Provide the [X, Y] coordinate of the cell's center where the given text is located.  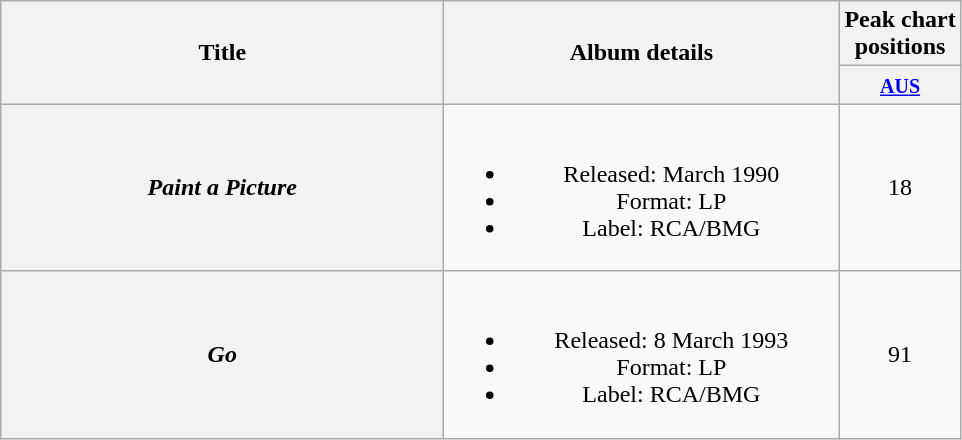
Peak chartpositions [900, 34]
91 [900, 354]
18 [900, 188]
Go [222, 354]
Title [222, 52]
Released: 8 March 1993Format: LPLabel: RCA/BMG [642, 354]
Album details [642, 52]
Paint a Picture [222, 188]
AUS [900, 85]
Released: March 1990Format: LPLabel: RCA/BMG [642, 188]
